Output the [x, y] coordinate of the center of the cell containing the given text.  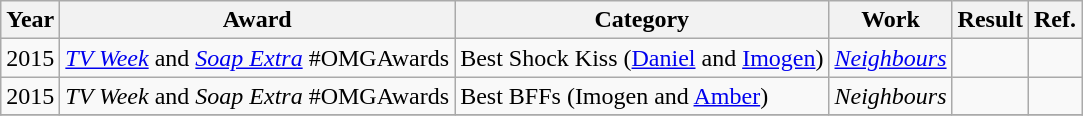
Ref. [1054, 20]
Year [30, 20]
Best BFFs (Imogen and Amber) [642, 96]
Result [990, 20]
Best Shock Kiss (Daniel and Imogen) [642, 58]
Award [258, 20]
Category [642, 20]
Work [890, 20]
